From the cell containing the given text, extract its center point as [x, y] coordinate. 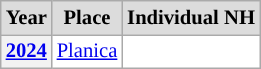
Year [26, 17]
Individual NH [191, 17]
Planica [87, 51]
Place [87, 17]
2024 [26, 51]
